Detect which cell encompasses the target text, then output its (x, y) center coordinate. 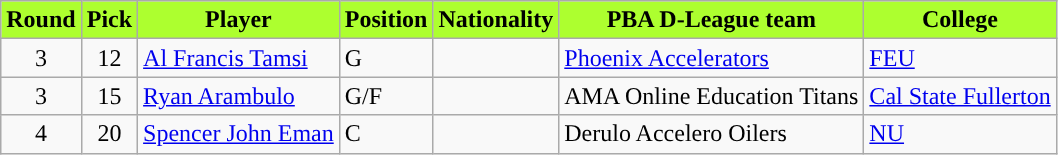
Derulo Accelero Oilers (712, 134)
Round (41, 20)
AMA Online Education Titans (712, 96)
15 (109, 96)
Position (386, 20)
PBA D-League team (712, 20)
Player (239, 20)
College (960, 20)
Nationality (496, 20)
Al Francis Tamsi (239, 58)
20 (109, 134)
Spencer John Eman (239, 134)
4 (41, 134)
Pick (109, 20)
Phoenix Accelerators (712, 58)
Ryan Arambulo (239, 96)
NU (960, 134)
G/F (386, 96)
12 (109, 58)
G (386, 58)
FEU (960, 58)
C (386, 134)
Cal State Fullerton (960, 96)
